Determine the [x, y] coordinate at the center of the cell enclosing the given text.  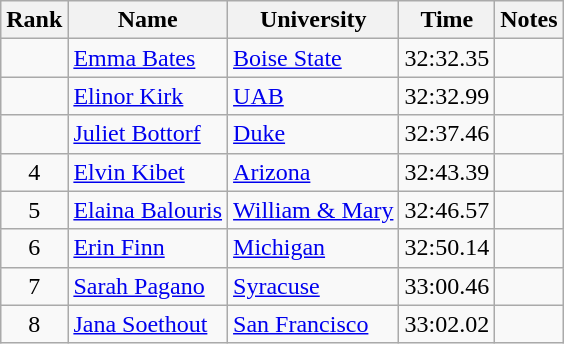
Sarah Pagano [148, 286]
San Francisco [314, 324]
32:37.46 [447, 134]
Emma Bates [148, 58]
32:46.57 [447, 210]
6 [34, 248]
32:32.35 [447, 58]
Juliet Bottorf [148, 134]
Elaina Balouris [148, 210]
32:43.39 [447, 172]
Erin Finn [148, 248]
Elinor Kirk [148, 96]
Elvin Kibet [148, 172]
University [314, 20]
Syracuse [314, 286]
32:50.14 [447, 248]
32:32.99 [447, 96]
Notes [529, 20]
Name [148, 20]
33:00.46 [447, 286]
5 [34, 210]
Rank [34, 20]
7 [34, 286]
Time [447, 20]
4 [34, 172]
8 [34, 324]
William & Mary [314, 210]
Arizona [314, 172]
Jana Soethout [148, 324]
Boise State [314, 58]
33:02.02 [447, 324]
Michigan [314, 248]
UAB [314, 96]
Duke [314, 134]
